Capture the cell that displays the provided text and extract its (X, Y) central coordinate. 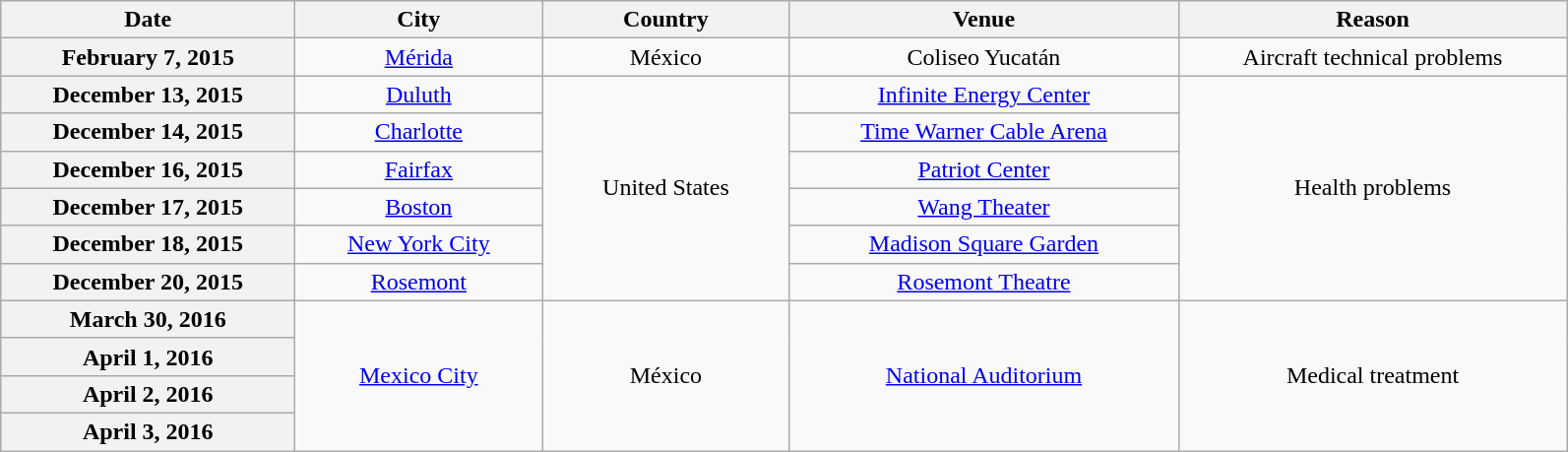
Infinite Energy Center (984, 95)
Time Warner Cable Arena (984, 132)
April 1, 2016 (148, 356)
Rosemont (419, 282)
February 7, 2015 (148, 57)
Country (665, 20)
National Auditorium (984, 375)
Mérida (419, 57)
Reason (1372, 20)
City (419, 20)
April 2, 2016 (148, 394)
United States (665, 188)
Health problems (1372, 188)
Patriot Center (984, 169)
December 20, 2015 (148, 282)
December 17, 2015 (148, 207)
Duluth (419, 95)
December 18, 2015 (148, 244)
Aircraft technical problems (1372, 57)
Date (148, 20)
Medical treatment (1372, 375)
April 3, 2016 (148, 431)
Rosemont Theatre (984, 282)
New York City (419, 244)
Boston (419, 207)
Venue (984, 20)
Madison Square Garden (984, 244)
Mexico City (419, 375)
Coliseo Yucatán (984, 57)
December 14, 2015 (148, 132)
December 13, 2015 (148, 95)
December 16, 2015 (148, 169)
March 30, 2016 (148, 319)
Wang Theater (984, 207)
Fairfax (419, 169)
Charlotte (419, 132)
